Locate the cell with the specified text and output its [x, y] center coordinate. 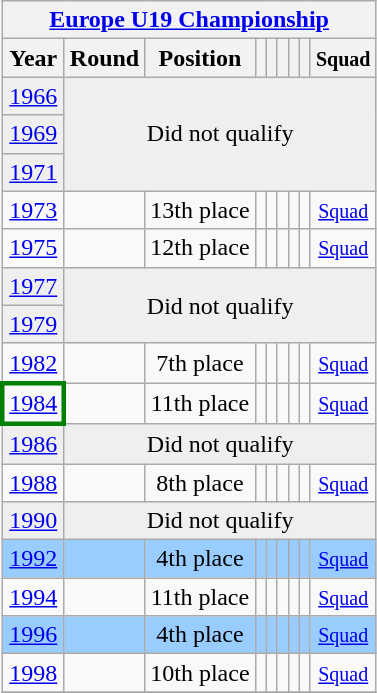
1973 [33, 210]
1966 [33, 96]
1984 [33, 404]
12th place [200, 248]
1977 [33, 286]
Round [104, 58]
1998 [33, 673]
1994 [33, 597]
1992 [33, 559]
1986 [33, 444]
10th place [200, 673]
Position [200, 58]
1996 [33, 635]
1975 [33, 248]
1979 [33, 324]
7th place [200, 363]
Europe U19 Championship [189, 20]
13th place [200, 210]
1982 [33, 363]
1969 [33, 134]
8th place [200, 483]
1990 [33, 521]
Year [33, 58]
1971 [33, 172]
1988 [33, 483]
